For the text-containing cell, return its midpoint in [x, y] coordinate format. 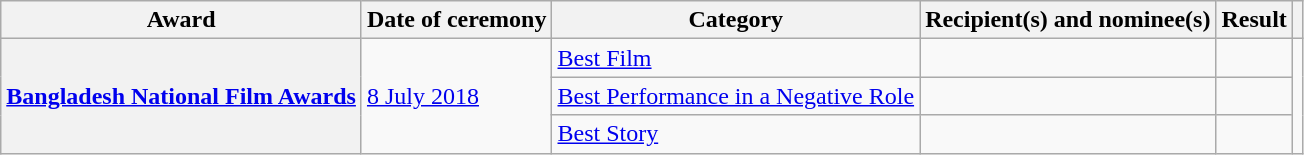
Bangladesh National Film Awards [182, 96]
8 July 2018 [456, 96]
Result [1254, 20]
Award [182, 20]
Category [736, 20]
Date of ceremony [456, 20]
Recipient(s) and nominee(s) [1068, 20]
Best Film [736, 58]
Best Story [736, 134]
Best Performance in a Negative Role [736, 96]
